Detect which cell encompasses the target text, then output its [X, Y] center coordinate. 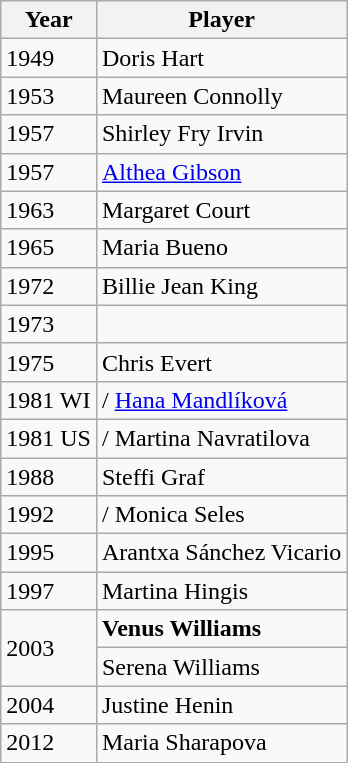
Althea Gibson [221, 172]
Margaret Court [221, 210]
2004 [49, 705]
Venus Williams [221, 629]
2012 [49, 743]
Billie Jean King [221, 286]
1949 [49, 58]
Maria Bueno [221, 248]
Chris Evert [221, 362]
Martina Hingis [221, 591]
1981 US [49, 438]
Year [49, 20]
1997 [49, 591]
1975 [49, 362]
1953 [49, 96]
1965 [49, 248]
Maureen Connolly [221, 96]
1995 [49, 553]
1992 [49, 515]
1981 WI [49, 400]
Justine Henin [221, 705]
1972 [49, 286]
2003 [49, 648]
/ Martina Navratilova [221, 438]
Maria Sharapova [221, 743]
1973 [49, 324]
Steffi Graf [221, 477]
/ Hana Mandlíková [221, 400]
Player [221, 20]
1963 [49, 210]
Shirley Fry Irvin [221, 134]
Doris Hart [221, 58]
1988 [49, 477]
Arantxa Sánchez Vicario [221, 553]
Serena Williams [221, 667]
/ Monica Seles [221, 515]
